Locate the cell with the specified text and output its [X, Y] center coordinate. 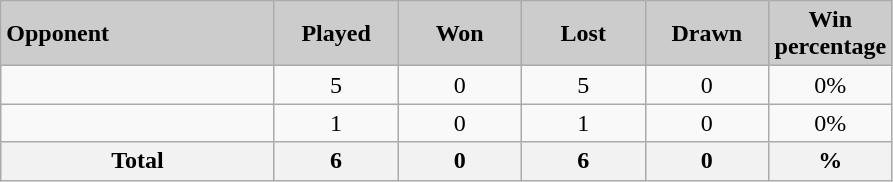
Drawn [707, 34]
Lost [583, 34]
Win percentage [831, 34]
Total [138, 161]
% [831, 161]
Played [336, 34]
Won [460, 34]
Opponent [138, 34]
